Scan for the cell matching the given text and deliver its (X, Y) coordinate at center. 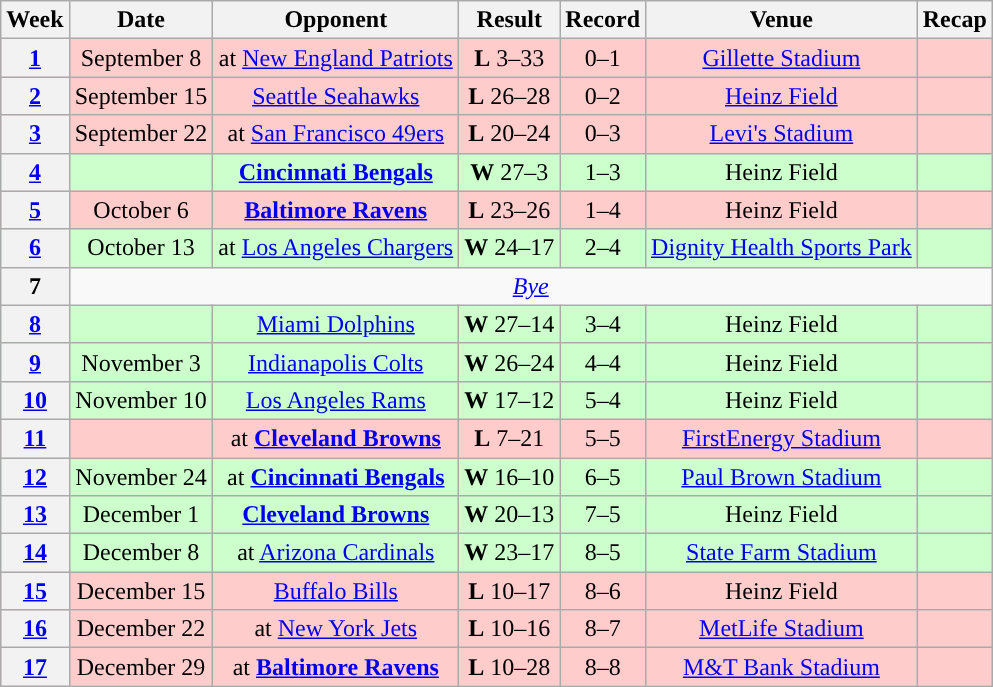
9 (35, 362)
Miami Dolphins (336, 324)
October 6 (141, 210)
Opponent (336, 20)
MetLife Stadium (782, 629)
Cleveland Browns (336, 515)
September 15 (141, 96)
Buffalo Bills (336, 591)
September 8 (141, 58)
15 (35, 591)
0–1 (603, 58)
Week (35, 20)
Indianapolis Colts (336, 362)
Seattle Seahawks (336, 96)
1–3 (603, 172)
0–3 (603, 134)
at New England Patriots (336, 58)
4–4 (603, 362)
W 23–17 (510, 553)
8 (35, 324)
Dignity Health Sports Park (782, 248)
W 26–24 (510, 362)
Venue (782, 20)
November 3 (141, 362)
1 (35, 58)
1–4 (603, 210)
W 24–17 (510, 248)
at Baltimore Ravens (336, 667)
Cincinnati Bengals (336, 172)
Date (141, 20)
13 (35, 515)
at San Francisco 49ers (336, 134)
at New York Jets (336, 629)
8–7 (603, 629)
Result (510, 20)
September 22 (141, 134)
Recap (954, 20)
W 17–12 (510, 400)
5–4 (603, 400)
6–5 (603, 477)
2 (35, 96)
State Farm Stadium (782, 553)
FirstEnergy Stadium (782, 438)
at Cleveland Browns (336, 438)
5 (35, 210)
Levi's Stadium (782, 134)
L 3–33 (510, 58)
M&T Bank Stadium (782, 667)
W 16–10 (510, 477)
4 (35, 172)
14 (35, 553)
8–8 (603, 667)
L 26–28 (510, 96)
12 (35, 477)
2–4 (603, 248)
Los Angeles Rams (336, 400)
December 22 (141, 629)
Bye (530, 286)
5–5 (603, 438)
8–6 (603, 591)
December 29 (141, 667)
October 13 (141, 248)
November 24 (141, 477)
3–4 (603, 324)
December 8 (141, 553)
17 (35, 667)
10 (35, 400)
8–5 (603, 553)
Record (603, 20)
W 27–3 (510, 172)
W 20–13 (510, 515)
December 15 (141, 591)
7 (35, 286)
at Los Angeles Chargers (336, 248)
L 10–17 (510, 591)
L 10–28 (510, 667)
11 (35, 438)
Paul Brown Stadium (782, 477)
7–5 (603, 515)
December 1 (141, 515)
L 23–26 (510, 210)
L 7–21 (510, 438)
November 10 (141, 400)
Baltimore Ravens (336, 210)
at Cincinnati Bengals (336, 477)
16 (35, 629)
L 10–16 (510, 629)
L 20–24 (510, 134)
3 (35, 134)
Gillette Stadium (782, 58)
0–2 (603, 96)
W 27–14 (510, 324)
6 (35, 248)
at Arizona Cardinals (336, 553)
